Locate the cell with the specified text and output its (x, y) center coordinate. 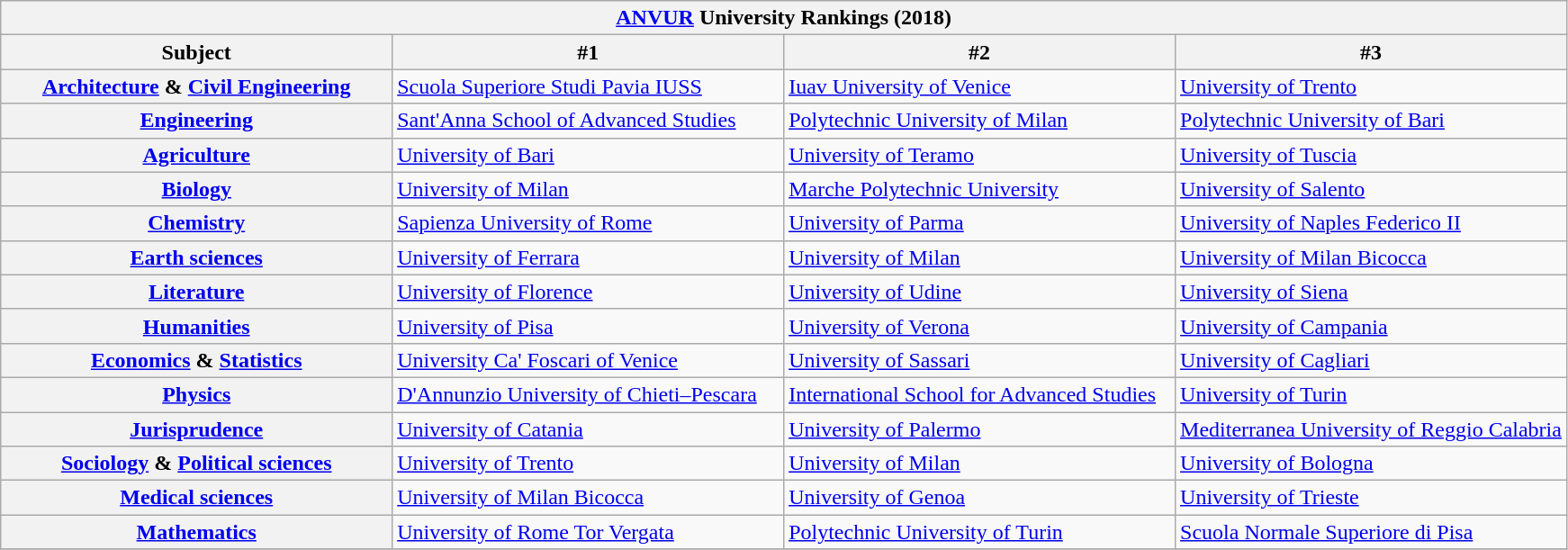
University of Bologna (1372, 464)
Economics & Statistics (196, 360)
University of Ferrara (589, 257)
Polytechnic University of Bari (1372, 121)
University of Tuscia (1372, 155)
Physics (196, 394)
Engineering (196, 121)
University of Bari (589, 155)
Polytechnic University of Milan (979, 121)
Agriculture (196, 155)
Subject (196, 52)
University of Catania (589, 429)
Scuola Normale Superiore di Pisa (1372, 532)
University of Parma (979, 223)
Mathematics (196, 532)
Sapienza University of Rome (589, 223)
University of Udine (979, 292)
Mediterranea University of Reggio Calabria (1372, 429)
Jurisprudence (196, 429)
Chemistry (196, 223)
Architecture & Civil Engineering (196, 86)
University of Sassari (979, 360)
University of Teramo (979, 155)
University of Trieste (1372, 498)
University of Verona (979, 326)
ANVUR University Rankings (2018) (784, 18)
Earth sciences (196, 257)
D'Annunzio University of Chieti–Pescara (589, 394)
Sociology & Political sciences (196, 464)
University of Florence (589, 292)
Biology (196, 189)
#3 (1372, 52)
University of Genoa (979, 498)
Literature (196, 292)
University of Salento (1372, 189)
University of Cagliari (1372, 360)
Sant'Anna School of Advanced Studies (589, 121)
International School for Advanced Studies (979, 394)
University of Siena (1372, 292)
Scuola Superiore Studi Pavia IUSS (589, 86)
University of Campania (1372, 326)
University of Palermo (979, 429)
Polytechnic University of Turin (979, 532)
Humanities (196, 326)
Iuav University of Venice (979, 86)
University of Pisa (589, 326)
#2 (979, 52)
#1 (589, 52)
University of Rome Tor Vergata (589, 532)
Medical sciences (196, 498)
University Ca' Foscari of Venice (589, 360)
University of Naples Federico II (1372, 223)
University of Turin (1372, 394)
Marche Polytechnic University (979, 189)
